Provide the (X, Y) coordinate of the cell's center where the given text is located.  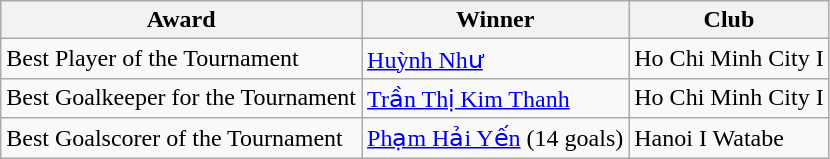
Award (182, 20)
Huỳnh Như (496, 59)
Best Goalscorer of the Tournament (182, 138)
Club (729, 20)
Best Goalkeeper for the Tournament (182, 98)
Trần Thị Kim Thanh (496, 98)
Hanoi I Watabe (729, 138)
Phạm Hải Yến (14 goals) (496, 138)
Winner (496, 20)
Best Player of the Tournament (182, 59)
